Return [x, y] of the center of cell containing provided text 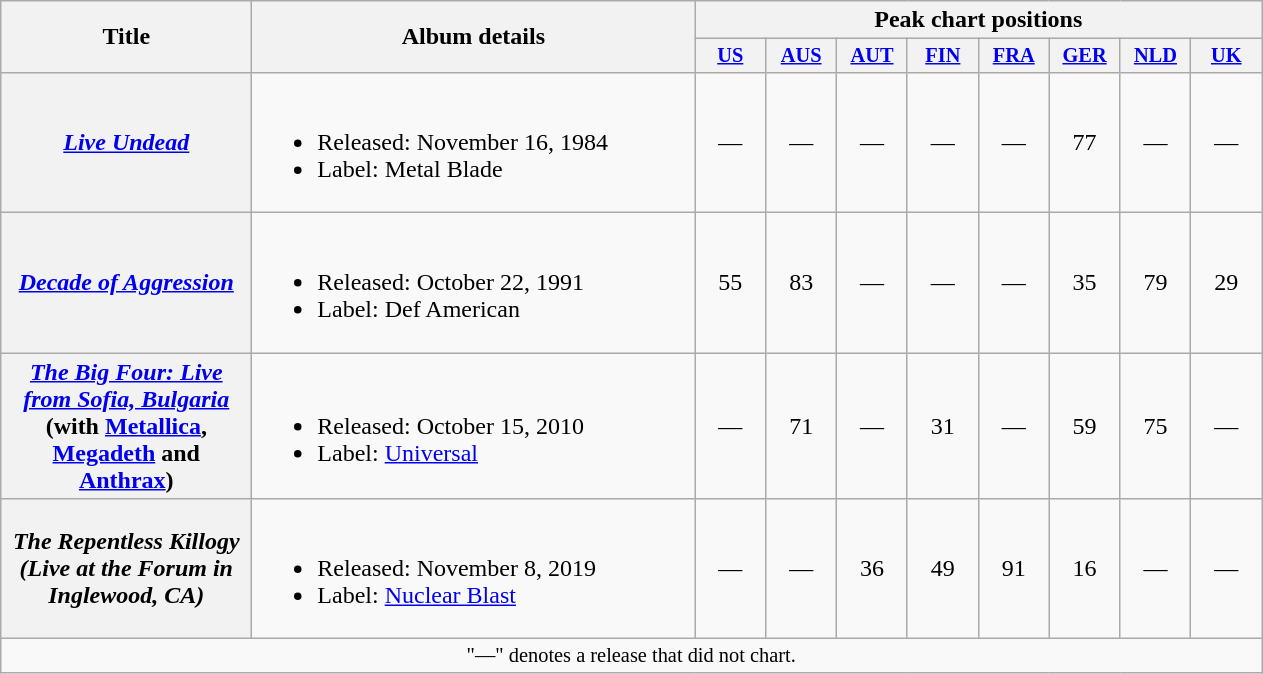
75 [1156, 426]
GER [1084, 56]
Peak chart positions [978, 20]
"—" denotes a release that did not chart. [632, 656]
29 [1226, 283]
FIN [942, 56]
Title [126, 37]
36 [872, 569]
AUS [802, 56]
US [730, 56]
83 [802, 283]
55 [730, 283]
Released: October 15, 2010Label: Universal [474, 426]
The Repentless Killogy (Live at the Forum in Inglewood, CA) [126, 569]
Released: November 8, 2019Label: Nuclear Blast [474, 569]
Released: November 16, 1984Label: Metal Blade [474, 142]
31 [942, 426]
AUT [872, 56]
Decade of Aggression [126, 283]
59 [1084, 426]
NLD [1156, 56]
Live Undead [126, 142]
FRA [1014, 56]
16 [1084, 569]
91 [1014, 569]
UK [1226, 56]
71 [802, 426]
Released: October 22, 1991Label: Def American [474, 283]
49 [942, 569]
79 [1156, 283]
Album details [474, 37]
The Big Four: Live from Sofia, Bulgaria(with Metallica, Megadeth and Anthrax) [126, 426]
35 [1084, 283]
77 [1084, 142]
